Extract the (x, y) coordinate from the center of the cell holding the provided text.  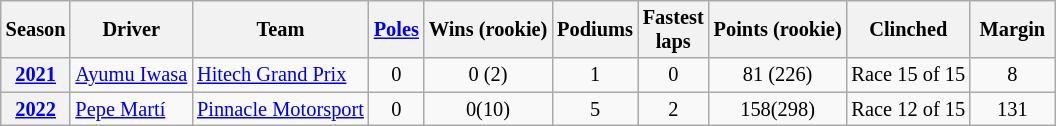
2021 (36, 75)
Race 12 of 15 (908, 109)
5 (595, 109)
Wins (rookie) (488, 29)
Season (36, 29)
Margin (1012, 29)
Clinched (908, 29)
Ayumu Iwasa (131, 75)
Race 15 of 15 (908, 75)
0 (2) (488, 75)
Team (280, 29)
Points (rookie) (778, 29)
Fastest laps (674, 29)
158(298) (778, 109)
0(10) (488, 109)
81 (226) (778, 75)
8 (1012, 75)
2 (674, 109)
Poles (396, 29)
2022 (36, 109)
1 (595, 75)
Podiums (595, 29)
Pepe Martí (131, 109)
Hitech Grand Prix (280, 75)
131 (1012, 109)
Pinnacle Motorsport (280, 109)
Driver (131, 29)
